Pinpoint the cell where the given text exists, returning its (X, Y) midpoint coordinate. 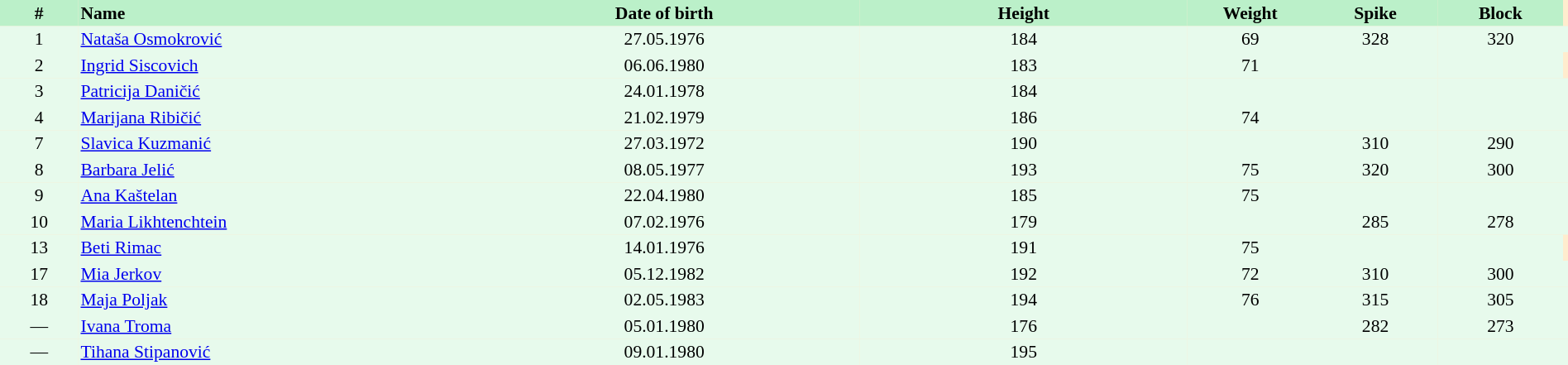
Maria Likhtenchtein (273, 222)
24.01.1978 (664, 91)
— (39, 326)
183 (1024, 65)
305 (1500, 300)
17 (39, 274)
179 (1024, 222)
Ivana Troma (273, 326)
194 (1024, 300)
186 (1024, 118)
191 (1024, 248)
315 (1374, 300)
273 (1500, 326)
22.04.1980 (664, 195)
9 (39, 195)
Ana Kaštelan (273, 195)
76 (1250, 300)
# (39, 13)
278 (1500, 222)
Nataša Osmokrović (273, 40)
1 (39, 40)
8 (39, 170)
72 (1250, 274)
Name (273, 13)
02.05.1983 (664, 300)
Date of birth (664, 13)
282 (1374, 326)
176 (1024, 326)
13 (39, 248)
27.05.1976 (664, 40)
4 (39, 118)
07.02.1976 (664, 222)
Spike (1374, 13)
Height (1024, 13)
2 (39, 65)
27.03.1972 (664, 144)
71 (1250, 65)
Maja Poljak (273, 300)
08.05.1977 (664, 170)
05.12.1982 (664, 274)
192 (1024, 274)
06.06.1980 (664, 65)
Marijana Ribičić (273, 118)
Patricija Daničić (273, 91)
Barbara Jelić (273, 170)
Beti Rimac (273, 248)
Block (1500, 13)
Mia Jerkov (273, 274)
05.01.1980 (664, 326)
328 (1374, 40)
Weight (1250, 13)
74 (1250, 118)
7 (39, 144)
21.02.1979 (664, 118)
193 (1024, 170)
69 (1250, 40)
Slavica Kuzmanić (273, 144)
290 (1500, 144)
18 (39, 300)
190 (1024, 144)
10 (39, 222)
14.01.1976 (664, 248)
Ingrid Siscovich (273, 65)
285 (1374, 222)
185 (1024, 195)
3 (39, 91)
